Return the (X, Y) coordinate for the center point of the cell that contains the specified text.  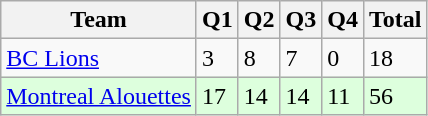
BC Lions (99, 58)
3 (217, 58)
8 (259, 58)
0 (343, 58)
18 (395, 58)
Q4 (343, 20)
Q1 (217, 20)
Montreal Alouettes (99, 96)
Q2 (259, 20)
Team (99, 20)
56 (395, 96)
7 (301, 58)
Q3 (301, 20)
Total (395, 20)
11 (343, 96)
17 (217, 96)
